Extract the (x, y) coordinate from the center of the cell holding the provided text.  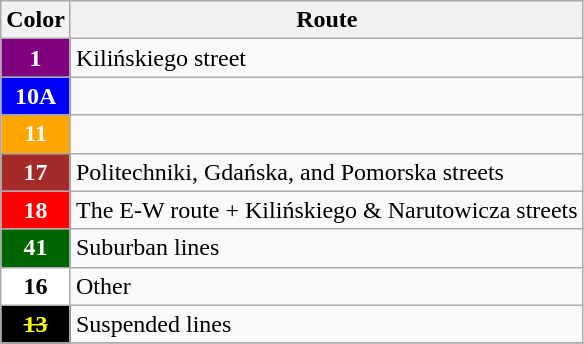
Kilińskiego street (326, 58)
16 (36, 286)
Suburban lines (326, 248)
1 (36, 58)
17 (36, 172)
Politechniki, Gdańska, and Pomorska streets (326, 172)
Color (36, 20)
Route (326, 20)
Other (326, 286)
18 (36, 210)
11 (36, 134)
13 (36, 324)
Suspended lines (326, 324)
41 (36, 248)
10A (36, 96)
The E-W route + Kilińskiego & Narutowicza streets (326, 210)
